From the cell containing the given text, extract its center point as [X, Y] coordinate. 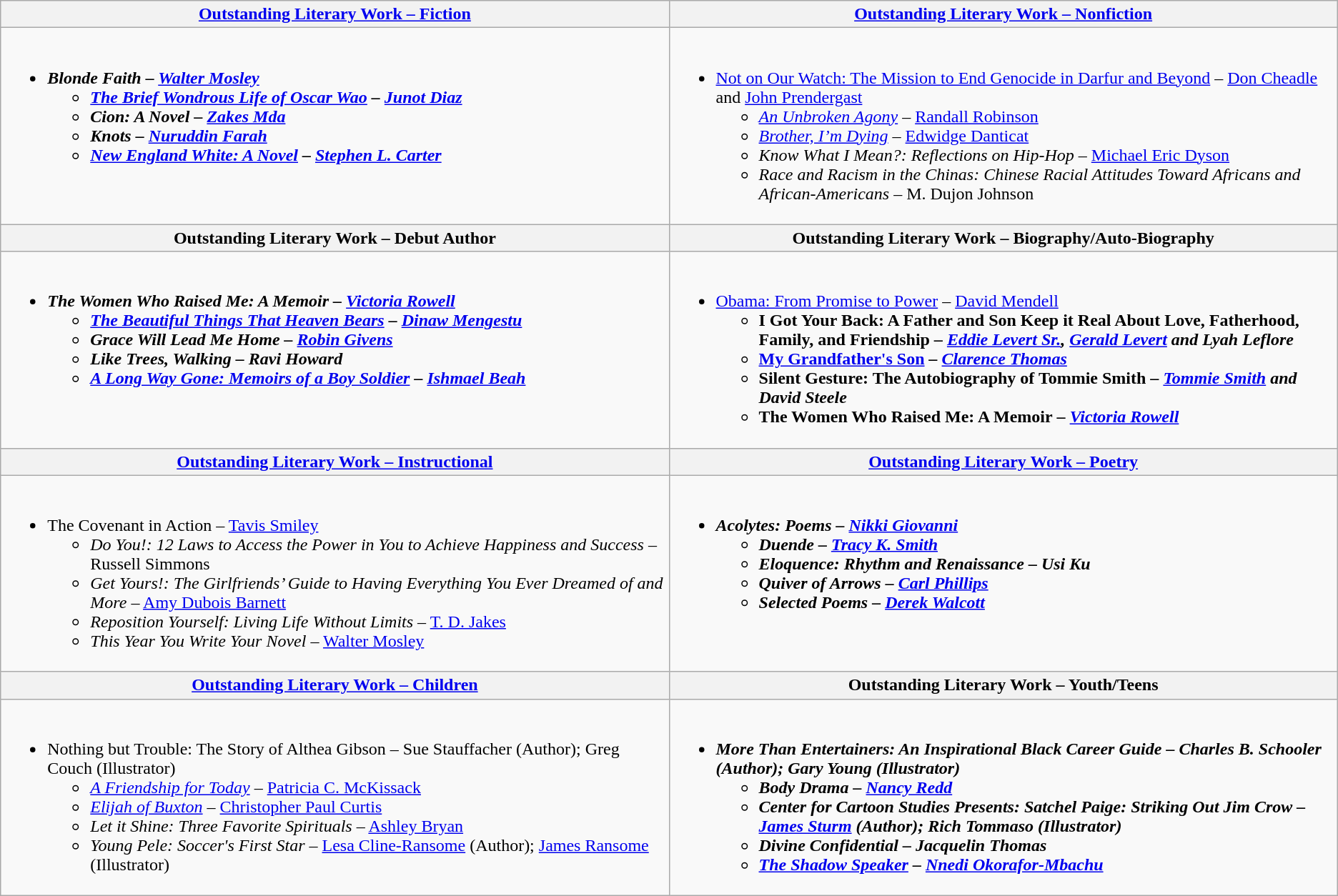
Outstanding Literary Work – Poetry [1003, 462]
Outstanding Literary Work – Children [334, 685]
Outstanding Literary Work – Debut Author [334, 238]
Outstanding Literary Work – Nonfiction [1003, 14]
Outstanding Literary Work – Biography/Auto-Biography [1003, 238]
Outstanding Literary Work – Youth/Teens [1003, 685]
Outstanding Literary Work – Fiction [334, 14]
Outstanding Literary Work – Instructional [334, 462]
